From the cell containing the given text, extract its center point as (x, y) coordinate. 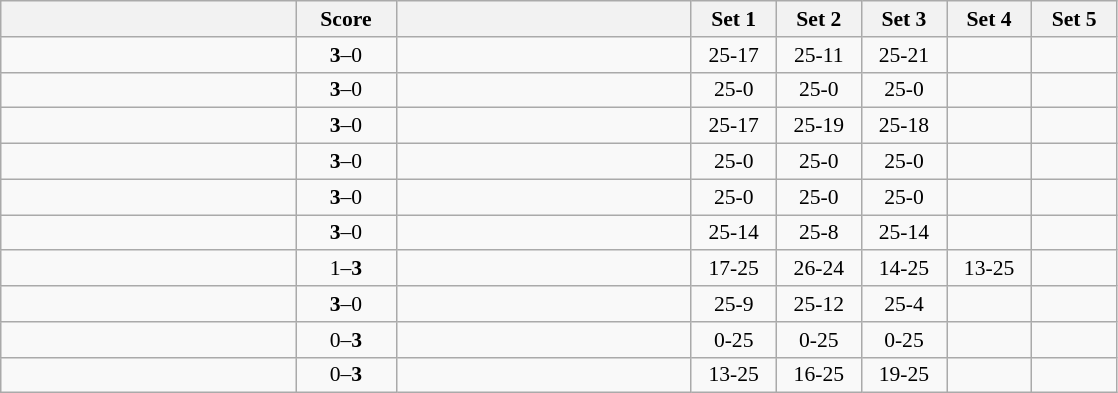
Set 3 (904, 19)
25-18 (904, 126)
16-25 (818, 375)
14-25 (904, 269)
25-19 (818, 126)
25-21 (904, 55)
Set 4 (988, 19)
25-4 (904, 304)
19-25 (904, 375)
25-11 (818, 55)
Score (346, 19)
Set 2 (818, 19)
17-25 (734, 269)
25-9 (734, 304)
26-24 (818, 269)
Set 1 (734, 19)
Set 5 (1074, 19)
1–3 (346, 269)
25-12 (818, 304)
25-8 (818, 233)
